Output the [x, y] coordinate of the center of the cell containing the given text.  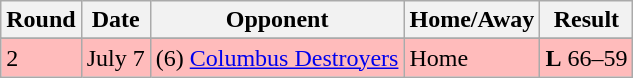
Home [472, 58]
Round [41, 20]
(6) Columbus Destroyers [277, 58]
2 [41, 58]
July 7 [116, 58]
L 66–59 [586, 58]
Date [116, 20]
Opponent [277, 20]
Result [586, 20]
Home/Away [472, 20]
